Extract the [x, y] coordinate from the center of the cell holding the provided text.  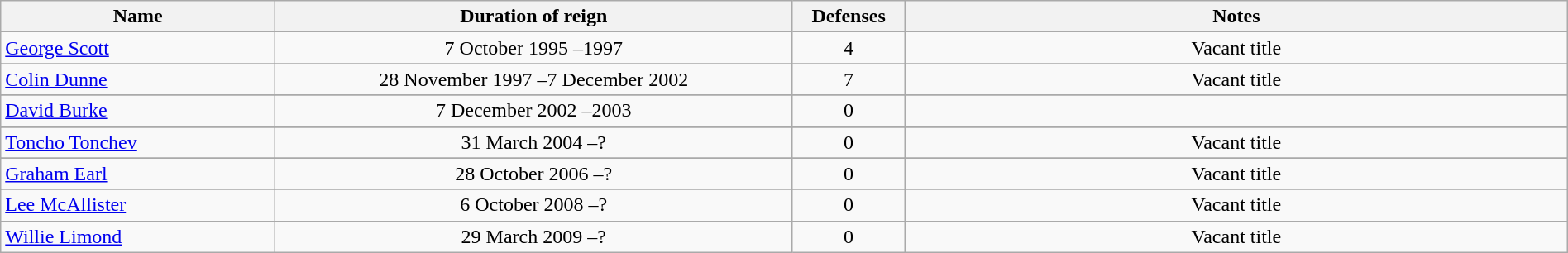
Graham Earl [138, 174]
Toncho Tonchev [138, 142]
7 December 2002 –2003 [534, 111]
Colin Dunne [138, 79]
6 October 2008 –? [534, 205]
George Scott [138, 48]
28 November 1997 –7 December 2002 [534, 79]
Notes [1236, 17]
Name [138, 17]
28 October 2006 –? [534, 174]
4 [849, 48]
Defenses [849, 17]
Lee McAllister [138, 205]
29 March 2009 –? [534, 236]
7 [849, 79]
Willie Limond [138, 236]
31 March 2004 –? [534, 142]
David Burke [138, 111]
7 October 1995 –1997 [534, 48]
Duration of reign [534, 17]
